For the text-containing cell, return its midpoint in (x, y) coordinate format. 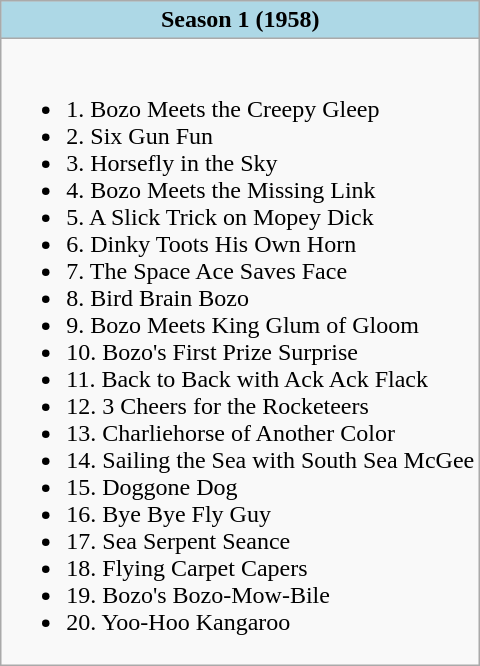
Season 1 (1958) (240, 20)
